Return the (x, y) coordinate for the center point of the cell that contains the specified text.  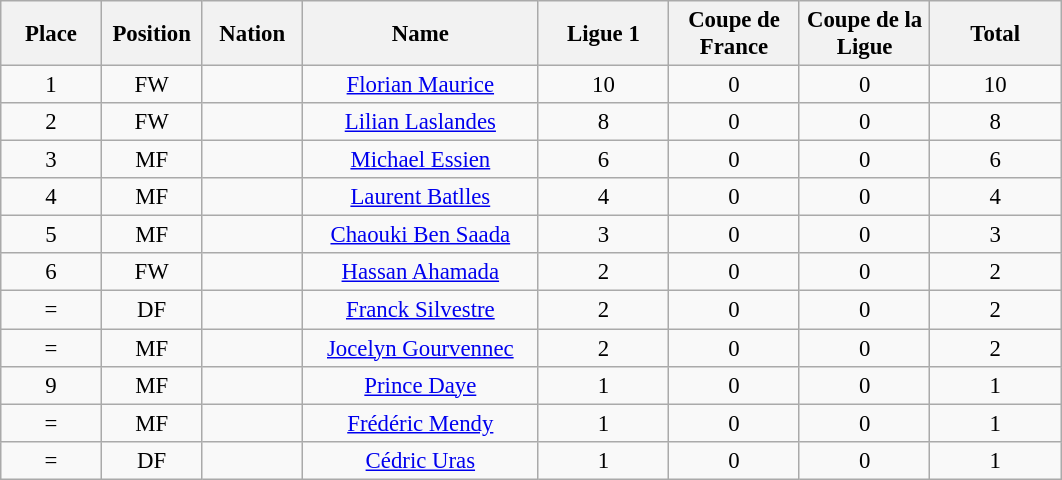
Michael Essien (421, 160)
Name (421, 34)
5 (52, 235)
Lilian Laslandes (421, 122)
Hassan Ahamada (421, 273)
Coupe de France (734, 34)
9 (52, 385)
Chaouki Ben Saada (421, 235)
Franck Silvestre (421, 310)
Position (152, 34)
Cédric Uras (421, 460)
Frédéric Mendy (421, 423)
Coupe de la Ligue (864, 34)
Prince Daye (421, 385)
Place (52, 34)
Ligue 1 (604, 34)
Total (996, 34)
Florian Maurice (421, 85)
Laurent Batlles (421, 197)
Nation (252, 34)
Jocelyn Gourvennec (421, 348)
